Return (X, Y) of the center of cell containing provided text 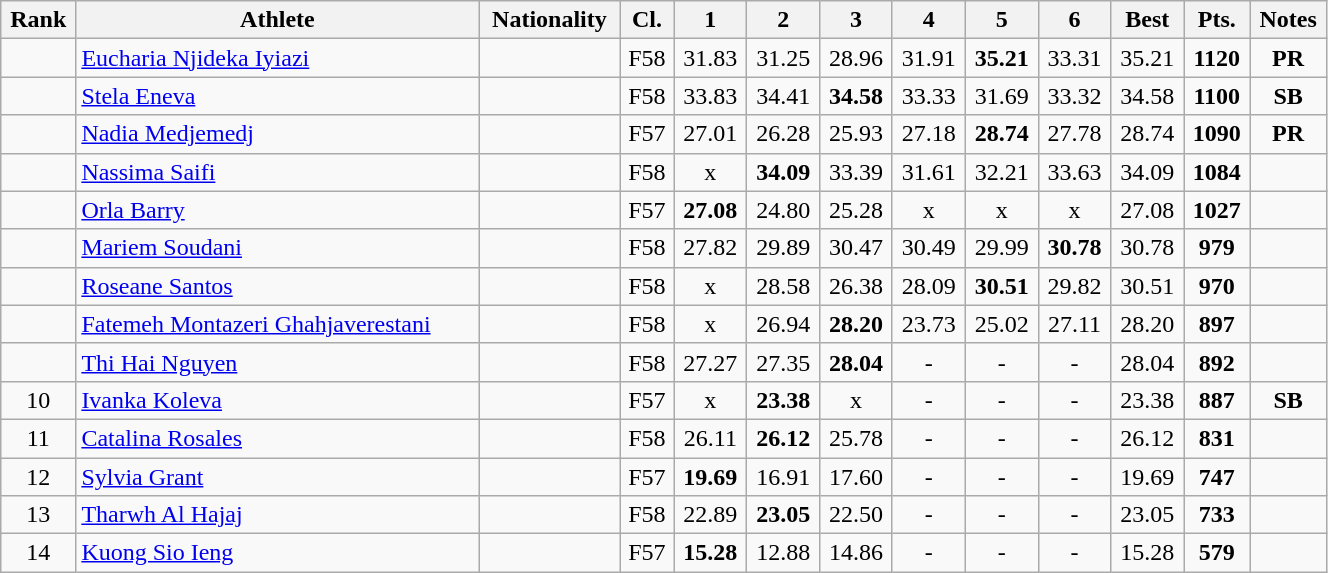
12 (38, 477)
33.33 (928, 96)
1027 (1217, 210)
27.27 (710, 362)
1084 (1217, 172)
17.60 (856, 477)
27.01 (710, 134)
897 (1217, 324)
14.86 (856, 553)
Eucharia Njideka Iyiazi (278, 58)
Pts. (1217, 20)
29.82 (1074, 286)
Fatemeh Montazeri Ghahjaverestani (278, 324)
26.11 (710, 438)
30.49 (928, 248)
1120 (1217, 58)
Kuong Sio Ieng (278, 553)
Nationality (550, 20)
26.28 (784, 134)
5 (1002, 20)
2 (784, 20)
Roseane Santos (278, 286)
27.82 (710, 248)
4 (928, 20)
30.47 (856, 248)
579 (1217, 553)
27.18 (928, 134)
33.63 (1074, 172)
Mariem Soudani (278, 248)
25.28 (856, 210)
31.91 (928, 58)
33.83 (710, 96)
26.94 (784, 324)
32.21 (1002, 172)
31.25 (784, 58)
Best (1148, 20)
747 (1217, 477)
23.73 (928, 324)
27.11 (1074, 324)
27.35 (784, 362)
Rank (38, 20)
Thi Hai Nguyen (278, 362)
831 (1217, 438)
Orla Barry (278, 210)
10 (38, 400)
11 (38, 438)
Cl. (647, 20)
31.61 (928, 172)
31.83 (710, 58)
28.58 (784, 286)
6 (1074, 20)
Athlete (278, 20)
1 (710, 20)
28.96 (856, 58)
Nadia Medjemedj (278, 134)
Stela Eneva (278, 96)
970 (1217, 286)
22.50 (856, 515)
24.80 (784, 210)
25.93 (856, 134)
31.69 (1002, 96)
25.02 (1002, 324)
22.89 (710, 515)
33.31 (1074, 58)
Nassima Saifi (278, 172)
Sylvia Grant (278, 477)
892 (1217, 362)
26.38 (856, 286)
34.41 (784, 96)
Tharwh Al Hajaj (278, 515)
13 (38, 515)
33.32 (1074, 96)
12.88 (784, 553)
3 (856, 20)
887 (1217, 400)
16.91 (784, 477)
14 (38, 553)
29.99 (1002, 248)
25.78 (856, 438)
28.09 (928, 286)
733 (1217, 515)
27.78 (1074, 134)
Notes (1288, 20)
1090 (1217, 134)
29.89 (784, 248)
979 (1217, 248)
Catalina Rosales (278, 438)
1100 (1217, 96)
33.39 (856, 172)
Ivanka Koleva (278, 400)
